Determine the (X, Y) coordinate at the center of the cell enclosing the given text.  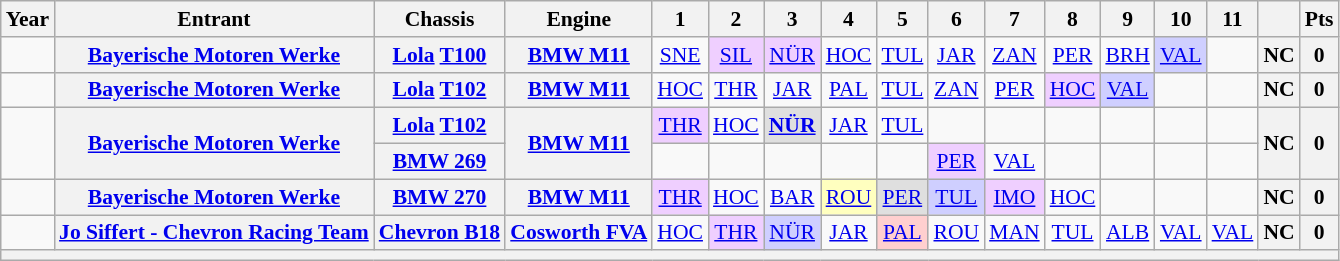
11 (1233, 19)
Pts (1320, 19)
8 (1073, 19)
5 (902, 19)
BMW 269 (440, 162)
4 (849, 19)
9 (1128, 19)
IMO (1014, 197)
Entrant (214, 19)
7 (1014, 19)
BAR (792, 197)
10 (1181, 19)
Chassis (440, 19)
BRH (1128, 55)
BMW 270 (440, 197)
SIL (736, 55)
1 (680, 19)
Engine (578, 19)
Jo Siffert - Chevron Racing Team (214, 233)
Year (28, 19)
MAN (1014, 233)
Lola T100 (440, 55)
Cosworth FVA (578, 233)
Chevron B18 (440, 233)
6 (956, 19)
3 (792, 19)
SNE (680, 55)
2 (736, 19)
ALB (1128, 233)
